Find where the given text appears and provide that cell's center as [X, Y] coordinate. 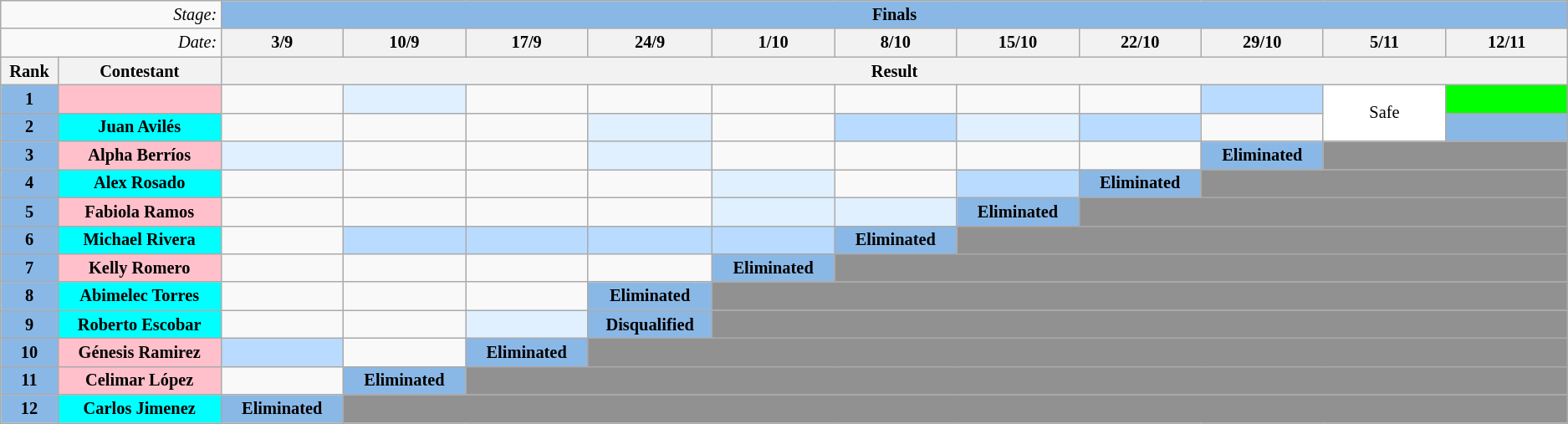
Rank [30, 71]
9 [30, 324]
12/11 [1507, 43]
1/10 [774, 43]
Alex Rosado [139, 183]
24/9 [651, 43]
29/10 [1262, 43]
Michael Rivera [139, 240]
Génesis Ramirez [139, 352]
Roberto Escobar [139, 324]
17/9 [527, 43]
Juan Avilés [139, 127]
2 [30, 127]
Celimar López [139, 381]
Kelly Romero [139, 268]
7 [30, 268]
3 [30, 156]
5 [30, 212]
Safe [1384, 112]
1 [30, 99]
15/10 [1018, 43]
10 [30, 352]
Fabiola Ramos [139, 212]
Finals [895, 14]
Stage: [110, 14]
Alpha Berríos [139, 156]
Contestant [139, 71]
Abimelec Torres [139, 296]
4 [30, 183]
12 [30, 409]
Disqualified [651, 324]
10/9 [404, 43]
Carlos Jimenez [139, 409]
6 [30, 240]
11 [30, 381]
3/9 [282, 43]
5/11 [1384, 43]
22/10 [1140, 43]
Result [895, 71]
8/10 [896, 43]
8 [30, 296]
Date: [110, 43]
